Identify which cell holds the provided text, then report its [X, Y] central coordinate. 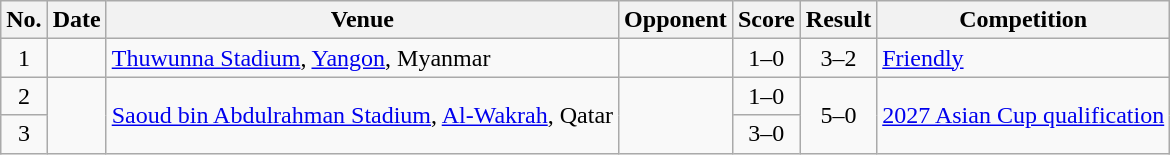
Thuwunna Stadium, Yangon, Myanmar [362, 58]
Result [838, 20]
3 [24, 134]
Date [76, 20]
Friendly [1024, 58]
Competition [1024, 20]
5–0 [838, 115]
3–2 [838, 58]
3–0 [766, 134]
2 [24, 96]
Venue [362, 20]
Score [766, 20]
No. [24, 20]
Saoud bin Abdulrahman Stadium, Al-Wakrah, Qatar [362, 115]
Opponent [676, 20]
1 [24, 58]
2027 Asian Cup qualification [1024, 115]
